Return the (X, Y) coordinate for the center point of the cell that contains the specified text.  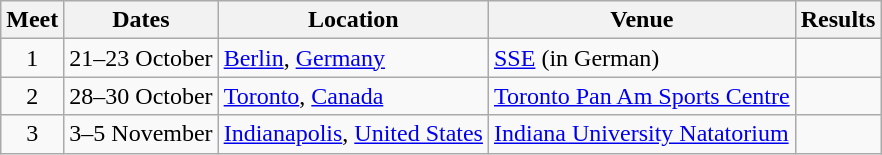
21–23 October (141, 58)
2 (32, 96)
Toronto Pan Am Sports Centre (642, 96)
Toronto, Canada (353, 96)
3–5 November (141, 134)
Indianapolis, United States (353, 134)
Location (353, 20)
1 (32, 58)
Indiana University Natatorium (642, 134)
SSE (in German) (642, 58)
Berlin, Germany (353, 58)
Meet (32, 20)
Venue (642, 20)
Dates (141, 20)
3 (32, 134)
28–30 October (141, 96)
Results (838, 20)
